Determine the (x, y) coordinate at the center of the cell enclosing the given text.  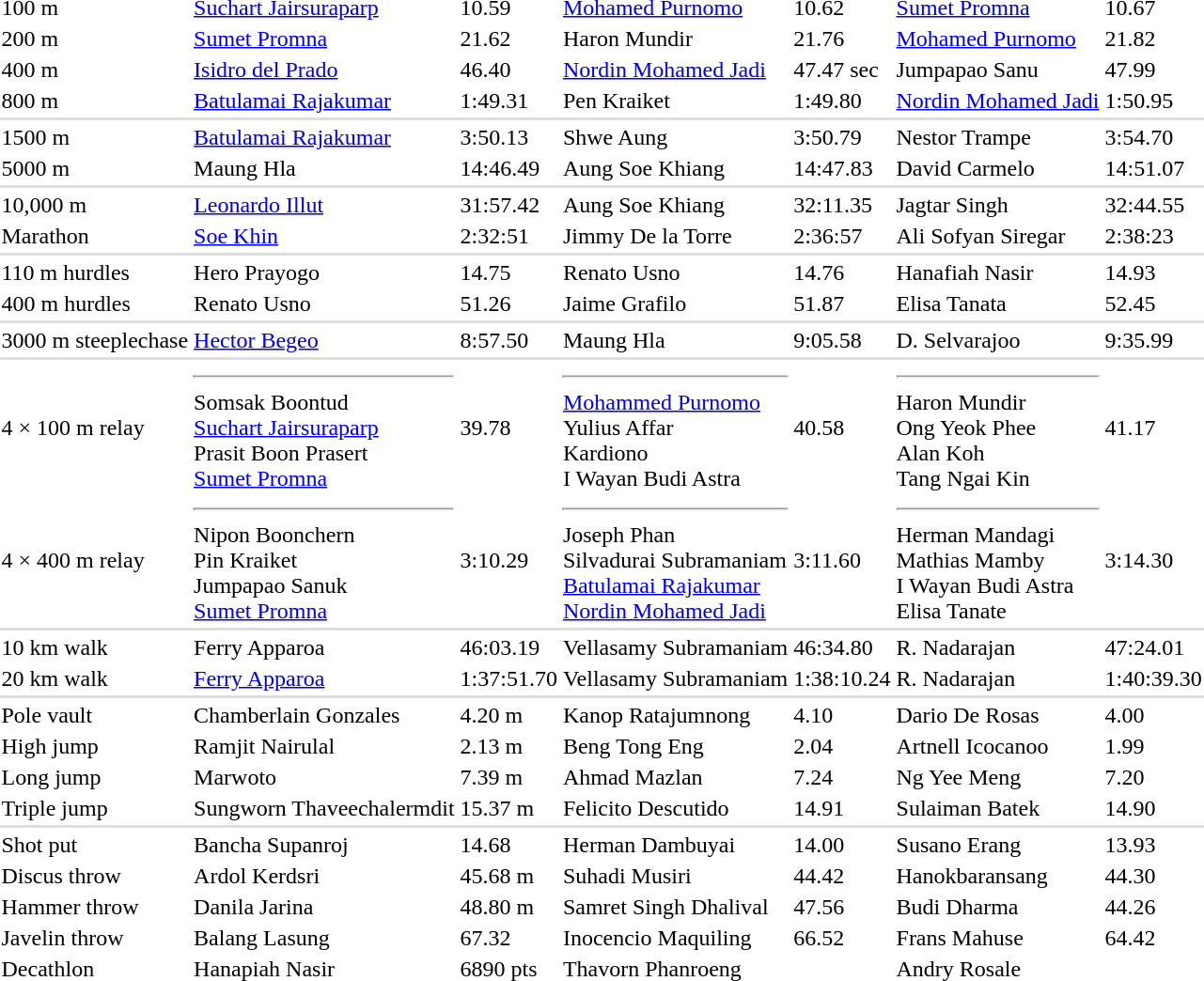
1:40:39.30 (1153, 678)
9:35.99 (1153, 340)
40.58 (842, 428)
Ali Sofyan Siregar (998, 236)
Soe Khin (324, 236)
46:34.80 (842, 647)
2:36:57 (842, 236)
Inocencio Maquiling (675, 938)
David Carmelo (998, 168)
14:51.07 (1153, 168)
Haron MundirOng Yeok PheeAlan KohTang Ngai Kin (998, 428)
Balang Lasung (324, 938)
32:44.55 (1153, 205)
3:11.60 (842, 560)
10 km walk (95, 647)
44.26 (1153, 907)
14:47.83 (842, 168)
44.30 (1153, 876)
32:11.35 (842, 205)
51.26 (508, 304)
Javelin throw (95, 938)
Jagtar Singh (998, 205)
46.40 (508, 70)
Dario De Rosas (998, 715)
400 m hurdles (95, 304)
High jump (95, 746)
3:10.29 (508, 560)
Ng Yee Meng (998, 777)
Shwe Aung (675, 137)
5000 m (95, 168)
46:03.19 (508, 647)
67.32 (508, 938)
1:49.31 (508, 101)
2:32:51 (508, 236)
Jimmy De la Torre (675, 236)
Sulaiman Batek (998, 808)
52.45 (1153, 304)
2:38:23 (1153, 236)
4 × 100 m relay (95, 428)
2.04 (842, 746)
Frans Mahuse (998, 938)
Susano Erang (998, 845)
1:37:51.70 (508, 678)
14.91 (842, 808)
45.68 m (508, 876)
47.56 (842, 907)
48.80 m (508, 907)
1:49.80 (842, 101)
Pen Kraiket (675, 101)
Bancha Supanroj (324, 845)
2.13 m (508, 746)
9:05.58 (842, 340)
800 m (95, 101)
Haron Mundir (675, 39)
47.99 (1153, 70)
Isidro del Prado (324, 70)
Pole vault (95, 715)
3:50.79 (842, 137)
4.10 (842, 715)
Kanop Ratajumnong (675, 715)
41.17 (1153, 428)
200 m (95, 39)
3000 m steeplechase (95, 340)
66.52 (842, 938)
15.37 m (508, 808)
Jumpapao Sanu (998, 70)
Shot put (95, 845)
13.93 (1153, 845)
3:50.13 (508, 137)
4.20 m (508, 715)
Chamberlain Gonzales (324, 715)
44.42 (842, 876)
47.47 sec (842, 70)
14.00 (842, 845)
10,000 m (95, 205)
1:38:10.24 (842, 678)
47:24.01 (1153, 647)
14.75 (508, 272)
Suhadi Musiri (675, 876)
Beng Tong Eng (675, 746)
Artnell Icocanoo (998, 746)
14.76 (842, 272)
Long jump (95, 777)
Mohamed Purnomo (998, 39)
7.39 m (508, 777)
4 × 400 m relay (95, 560)
64.42 (1153, 938)
31:57.42 (508, 205)
Hero Prayogo (324, 272)
Discus throw (95, 876)
Leonardo Illut (324, 205)
Herman Dambuyai (675, 845)
Hanafiah Nasir (998, 272)
1:50.95 (1153, 101)
14:46.49 (508, 168)
Ardol Kerdsri (324, 876)
7.20 (1153, 777)
1500 m (95, 137)
Samret Singh Dhalival (675, 907)
14.93 (1153, 272)
Herman MandagiMathias MambyI Wayan Budi AstraElisa Tanate (998, 560)
Hector Begeo (324, 340)
Sumet Promna (324, 39)
39.78 (508, 428)
8:57.50 (508, 340)
Budi Dharma (998, 907)
Jaime Grafilo (675, 304)
Triple jump (95, 808)
Marwoto (324, 777)
51.87 (842, 304)
Sungworn Thaveechalermdit (324, 808)
21.62 (508, 39)
Nipon BoonchernPin KraiketJumpapao SanukSumet Promna (324, 560)
Hammer throw (95, 907)
Nestor Trampe (998, 137)
Ramjit Nairulal (324, 746)
3:54.70 (1153, 137)
Ahmad Mazlan (675, 777)
Mohammed PurnomoYulius AffarKardionoI Wayan Budi Astra (675, 428)
400 m (95, 70)
7.24 (842, 777)
3:14.30 (1153, 560)
4.00 (1153, 715)
20 km walk (95, 678)
Danila Jarina (324, 907)
14.68 (508, 845)
Elisa Tanata (998, 304)
21.82 (1153, 39)
21.76 (842, 39)
Hanokbaransang (998, 876)
Joseph PhanSilvadurai SubramaniamBatulamai RajakumarNordin Mohamed Jadi (675, 560)
14.90 (1153, 808)
D. Selvarajoo (998, 340)
110 m hurdles (95, 272)
Felicito Descutido (675, 808)
Somsak BoontudSuchart JairsuraparpPrasit Boon PrasertSumet Promna (324, 428)
Marathon (95, 236)
1.99 (1153, 746)
